From the cell containing the given text, extract its center point as (X, Y) coordinate. 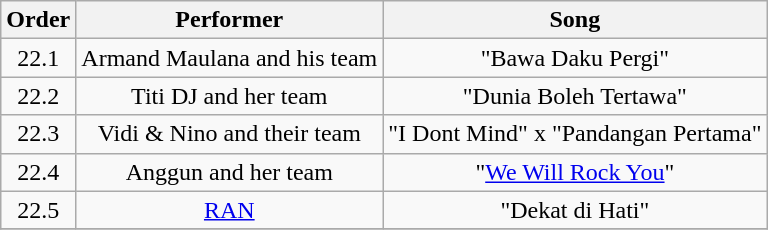
Song (575, 20)
"Bawa Daku Pergi" (575, 58)
Performer (230, 20)
"I Dont Mind" x "Pandangan Pertama" (575, 134)
22.4 (38, 172)
22.3 (38, 134)
Titi DJ and her team (230, 96)
22.2 (38, 96)
22.5 (38, 210)
Armand Maulana and his team (230, 58)
Vidi & Nino and their team (230, 134)
Anggun and her team (230, 172)
"Dekat di Hati" (575, 210)
22.1 (38, 58)
"Dunia Boleh Tertawa" (575, 96)
"We Will Rock You" (575, 172)
Order (38, 20)
RAN (230, 210)
